Locate the cell with the specified text and output its (X, Y) center coordinate. 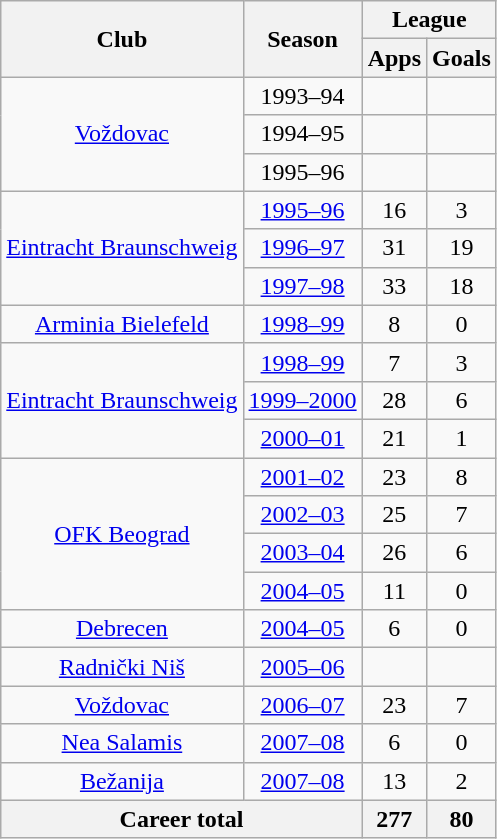
13 (394, 781)
28 (394, 400)
1997–98 (302, 286)
Bežanija (122, 781)
16 (394, 210)
2006–07 (302, 705)
1994–95 (302, 134)
2003–04 (302, 553)
2001–02 (302, 477)
Nea Salamis (122, 743)
18 (462, 286)
33 (394, 286)
Apps (394, 58)
2 (462, 781)
OFK Beograd (122, 534)
2000–01 (302, 438)
2005–06 (302, 667)
1993–94 (302, 96)
Debrecen (122, 629)
31 (394, 248)
Season (302, 39)
League (429, 20)
2002–03 (302, 515)
25 (394, 515)
Radnički Niš (122, 667)
Career total (182, 819)
11 (394, 591)
Goals (462, 58)
80 (462, 819)
1999–2000 (302, 400)
21 (394, 438)
19 (462, 248)
Club (122, 39)
Arminia Bielefeld (122, 324)
277 (394, 819)
1 (462, 438)
1996–97 (302, 248)
26 (394, 553)
